Scan for the cell matching the given text and deliver its (X, Y) coordinate at center. 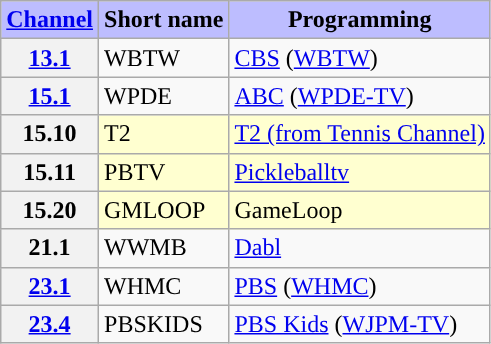
Channel (50, 20)
WPDE (164, 96)
21.1 (50, 248)
13.1 (50, 58)
GMLOOP (164, 210)
PBSKIDS (164, 324)
PBS (WHMC) (360, 286)
WHMC (164, 286)
PBTV (164, 172)
T2 (164, 134)
Dabl (360, 248)
23.4 (50, 324)
Pickleballtv (360, 172)
WWMB (164, 248)
Programming (360, 20)
15.20 (50, 210)
Short name (164, 20)
CBS (WBTW) (360, 58)
15.10 (50, 134)
GameLoop (360, 210)
15.1 (50, 96)
15.11 (50, 172)
PBS Kids (WJPM-TV) (360, 324)
ABC (WPDE-TV) (360, 96)
T2 (from Tennis Channel) (360, 134)
WBTW (164, 58)
23.1 (50, 286)
